Search for the cell housing the specified text and yield its [X, Y] center coordinate. 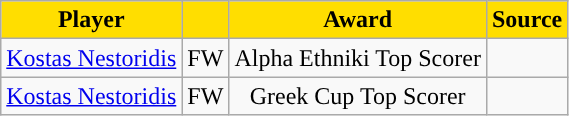
Alpha Ethniki Top Scorer [358, 58]
Award [358, 20]
Source [526, 20]
Greek Cup Top Scorer [358, 96]
Player [92, 20]
